Find where the given text appears and provide that cell's center as (X, Y) coordinate. 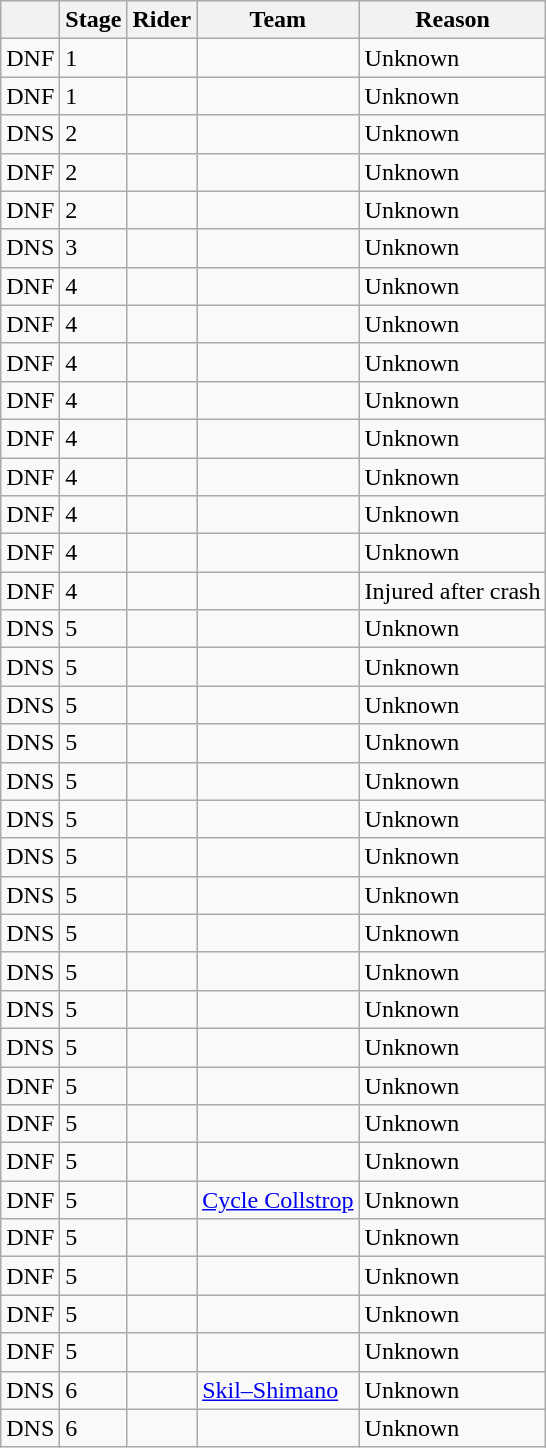
Team (278, 20)
Stage (94, 20)
Rider (162, 20)
3 (94, 248)
Injured after crash (452, 591)
Reason (452, 20)
Cycle Collstrop (278, 1200)
Skil–Shimano (278, 1390)
